Scan for the cell matching the given text and deliver its (x, y) coordinate at center. 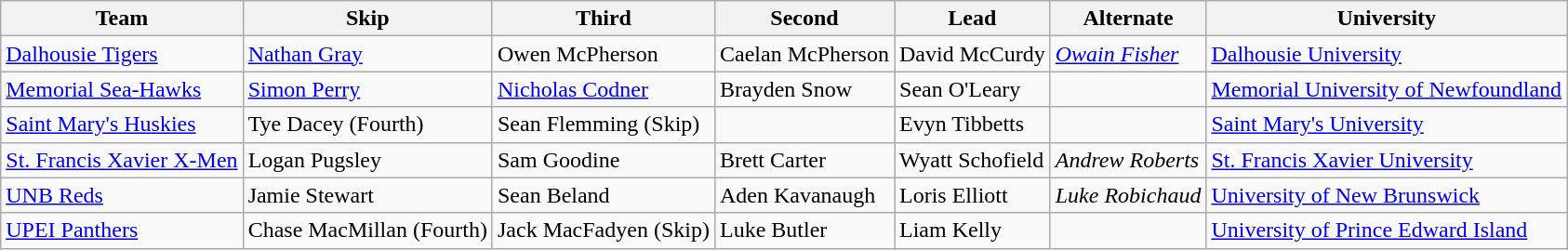
Brayden Snow (804, 89)
Sam Goodine (603, 160)
Nathan Gray (367, 54)
Memorial Sea-Hawks (122, 89)
Nicholas Codner (603, 89)
Evyn Tibbetts (973, 125)
University of Prince Edward Island (1387, 230)
St. Francis Xavier University (1387, 160)
Chase MacMillan (Fourth) (367, 230)
Simon Perry (367, 89)
Third (603, 19)
Owen McPherson (603, 54)
St. Francis Xavier X-Men (122, 160)
Logan Pugsley (367, 160)
Luke Robichaud (1128, 195)
Memorial University of Newfoundland (1387, 89)
Sean Flemming (Skip) (603, 125)
Saint Mary's Huskies (122, 125)
Dalhousie University (1387, 54)
Dalhousie Tigers (122, 54)
Loris Elliott (973, 195)
UPEI Panthers (122, 230)
Luke Butler (804, 230)
Tye Dacey (Fourth) (367, 125)
Saint Mary's University (1387, 125)
Owain Fisher (1128, 54)
Sean Beland (603, 195)
Jamie Stewart (367, 195)
Wyatt Schofield (973, 160)
David McCurdy (973, 54)
Lead (973, 19)
University (1387, 19)
Andrew Roberts (1128, 160)
Alternate (1128, 19)
University of New Brunswick (1387, 195)
UNB Reds (122, 195)
Brett Carter (804, 160)
Team (122, 19)
Second (804, 19)
Caelan McPherson (804, 54)
Liam Kelly (973, 230)
Sean O'Leary (973, 89)
Skip (367, 19)
Jack MacFadyen (Skip) (603, 230)
Aden Kavanaugh (804, 195)
